Determine the (x, y) coordinate at the center of the cell enclosing the given text.  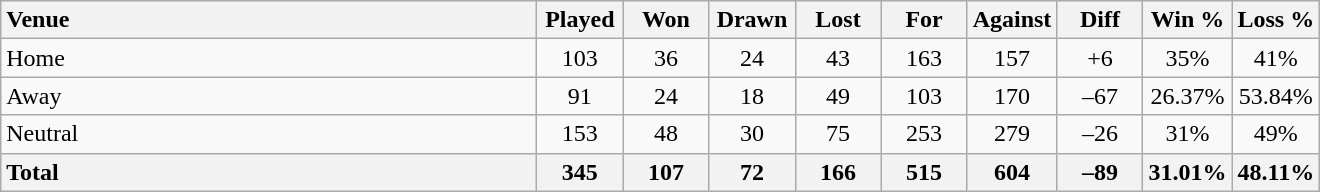
Loss % (1276, 20)
91 (580, 96)
Venue (269, 20)
75 (838, 134)
36 (666, 58)
163 (924, 58)
For (924, 20)
26.37% (1188, 96)
41% (1276, 58)
Neutral (269, 134)
Against (1012, 20)
53.84% (1276, 96)
48.11% (1276, 172)
Away (269, 96)
Won (666, 20)
18 (752, 96)
–26 (1100, 134)
Home (269, 58)
–67 (1100, 96)
72 (752, 172)
515 (924, 172)
Win % (1188, 20)
157 (1012, 58)
49 (838, 96)
+6 (1100, 58)
31.01% (1188, 172)
30 (752, 134)
604 (1012, 172)
43 (838, 58)
279 (1012, 134)
Drawn (752, 20)
–89 (1100, 172)
107 (666, 172)
153 (580, 134)
31% (1188, 134)
166 (838, 172)
Diff (1100, 20)
Lost (838, 20)
Played (580, 20)
253 (924, 134)
48 (666, 134)
49% (1276, 134)
Total (269, 172)
170 (1012, 96)
35% (1188, 58)
345 (580, 172)
